Provide the (x, y) coordinate of the cell's center where the given text is located.  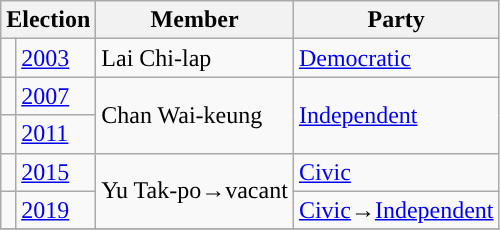
Civic (396, 172)
2011 (56, 134)
Election (48, 20)
Civic→Independent (396, 210)
2019 (56, 210)
2015 (56, 172)
Chan Wai-keung (195, 115)
2003 (56, 58)
Lai Chi-lap (195, 58)
Party (396, 20)
Democratic (396, 58)
2007 (56, 96)
Member (195, 20)
Independent (396, 115)
Yu Tak-po→vacant (195, 191)
